Identify which cell holds the provided text, then report its (X, Y) central coordinate. 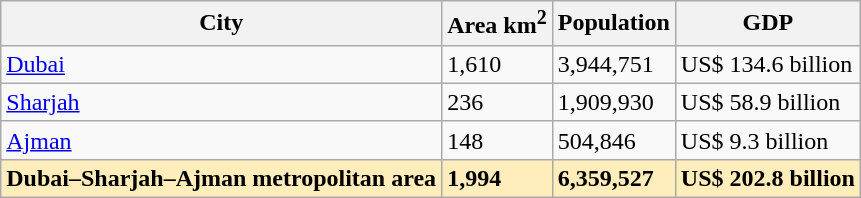
1,610 (498, 64)
US$ 9.3 billion (768, 140)
1,909,930 (614, 102)
US$ 58.9 billion (768, 102)
Dubai–Sharjah–Ajman metropolitan area (222, 178)
504,846 (614, 140)
148 (498, 140)
Population (614, 24)
US$ 202.8 billion (768, 178)
Area km2 (498, 24)
Ajman (222, 140)
GDP (768, 24)
236 (498, 102)
City (222, 24)
Sharjah (222, 102)
6,359,527 (614, 178)
1,994 (498, 178)
3,944,751 (614, 64)
US$ 134.6 billion (768, 64)
Dubai (222, 64)
